Identify which cell holds the provided text, then report its [x, y] central coordinate. 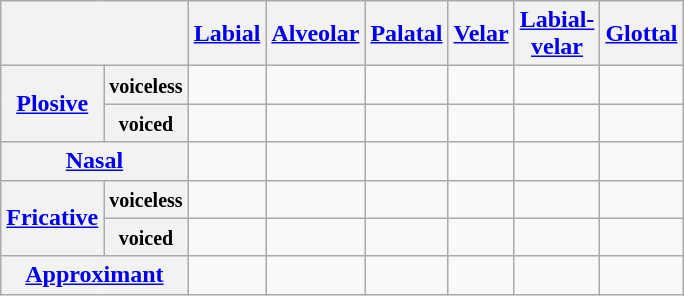
Labial [227, 34]
Glottal [642, 34]
Plosive [52, 104]
Nasal [94, 161]
Labial-velar [557, 34]
Velar [481, 34]
Fricative [52, 218]
Alveolar [316, 34]
Palatal [406, 34]
Approximant [94, 275]
